Provide the (X, Y) coordinate of the cell's center where the given text is located.  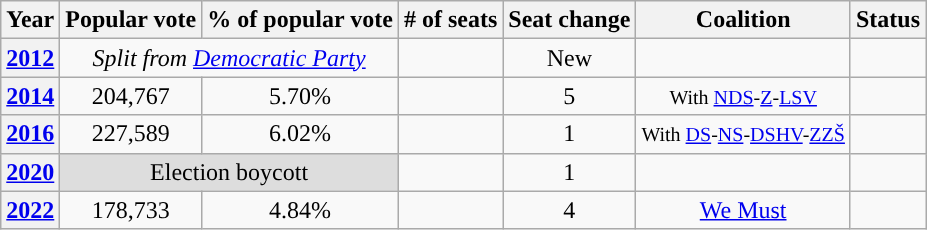
% of popular vote (300, 20)
With DS-NS-DSHV-ZZŠ (744, 134)
Seat change (570, 20)
# of seats (450, 20)
2012 (30, 58)
204,767 (131, 96)
Split from Democratic Party (230, 58)
4.84% (300, 210)
Status (888, 20)
227,589 (131, 134)
2020 (30, 172)
We Must (744, 210)
6.02% (300, 134)
New (570, 58)
With NDS-Z-LSV (744, 96)
2022 (30, 210)
Year (30, 20)
Popular vote (131, 20)
178,733 (131, 210)
5.70% (300, 96)
Election boycott (230, 172)
Coalition (744, 20)
2014 (30, 96)
2016 (30, 134)
5 (570, 96)
4 (570, 210)
